Capture the cell that displays the provided text and extract its [x, y] central coordinate. 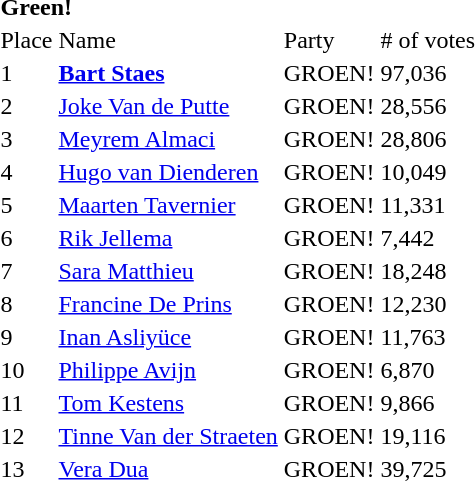
Rik Jellema [168, 238]
Name [168, 40]
Sara Matthieu [168, 271]
Philippe Avijn [168, 370]
Hugo van Dienderen [168, 172]
Party [329, 40]
Inan Asliyüce [168, 337]
Maarten Tavernier [168, 205]
Tom Kestens [168, 403]
Bart Staes [168, 73]
Francine De Prins [168, 304]
Tinne Van der Straeten [168, 436]
Joke Van de Putte [168, 106]
Meyrem Almaci [168, 139]
